Determine the (X, Y) coordinate at the center of the cell enclosing the given text.  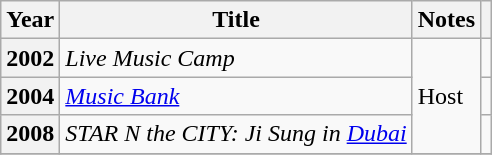
2002 (30, 58)
2008 (30, 134)
STAR N the CITY: Ji Sung in Dubai (236, 134)
Title (236, 20)
Year (30, 20)
Notes (446, 20)
Host (446, 96)
2004 (30, 96)
Music Bank (236, 96)
Live Music Camp (236, 58)
